For the text-containing cell, return its midpoint in [x, y] coordinate format. 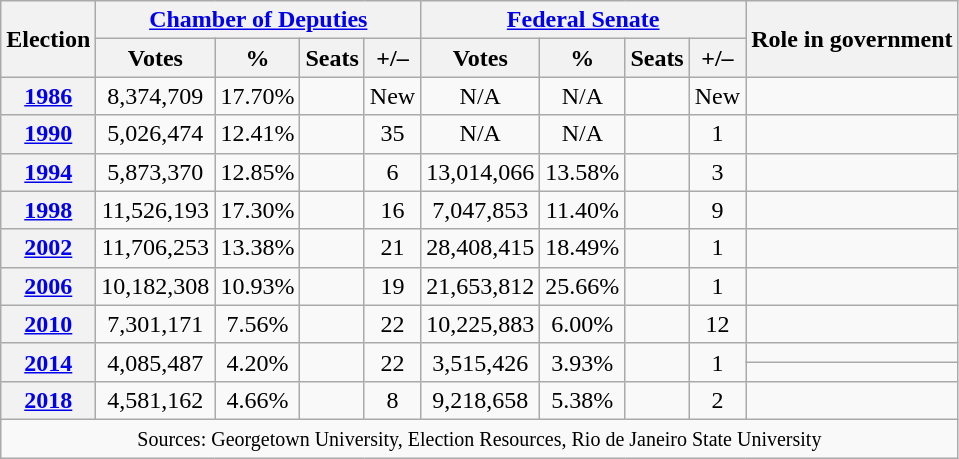
7.56% [258, 324]
13,014,066 [480, 172]
16 [392, 210]
2006 [48, 286]
9 [717, 210]
10,182,308 [156, 286]
Sources: Georgetown University, Election Resources, Rio de Janeiro State University [480, 438]
2002 [48, 248]
25.66% [582, 286]
10.93% [258, 286]
4,581,162 [156, 400]
2010 [48, 324]
18.49% [582, 248]
9,218,658 [480, 400]
10,225,883 [480, 324]
2 [717, 400]
7,047,853 [480, 210]
13.58% [582, 172]
5.38% [582, 400]
3.93% [582, 362]
6 [392, 172]
1994 [48, 172]
21 [392, 248]
8 [392, 400]
12.85% [258, 172]
1998 [48, 210]
4,085,487 [156, 362]
5,873,370 [156, 172]
12 [717, 324]
19 [392, 286]
1986 [48, 96]
Election [48, 39]
2014 [48, 362]
3 [717, 172]
Chamber of Deputies [258, 20]
11.40% [582, 210]
7,301,171 [156, 324]
4.66% [258, 400]
4.20% [258, 362]
5,026,474 [156, 134]
21,653,812 [480, 286]
8,374,709 [156, 96]
3,515,426 [480, 362]
28,408,415 [480, 248]
11,706,253 [156, 248]
Role in government [852, 39]
2018 [48, 400]
6.00% [582, 324]
1990 [48, 134]
11,526,193 [156, 210]
Federal Senate [584, 20]
35 [392, 134]
12.41% [258, 134]
17.30% [258, 210]
13.38% [258, 248]
17.70% [258, 96]
